Locate the cell with the specified text and output its (X, Y) center coordinate. 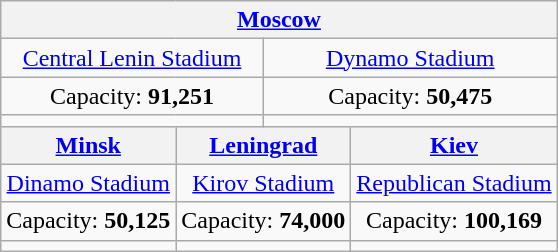
Capacity: 100,169 (454, 221)
Republican Stadium (454, 183)
Dinamo Stadium (88, 183)
Capacity: 50,125 (88, 221)
Kirov Stadium (264, 183)
Capacity: 50,475 (410, 96)
Kiev (454, 145)
Leningrad (264, 145)
Minsk (88, 145)
Moscow (279, 20)
Dynamo Stadium (410, 58)
Central Lenin Stadium (132, 58)
Capacity: 91,251 (132, 96)
Capacity: 74,000 (264, 221)
